Scan for the cell matching the given text and deliver its [x, y] coordinate at center. 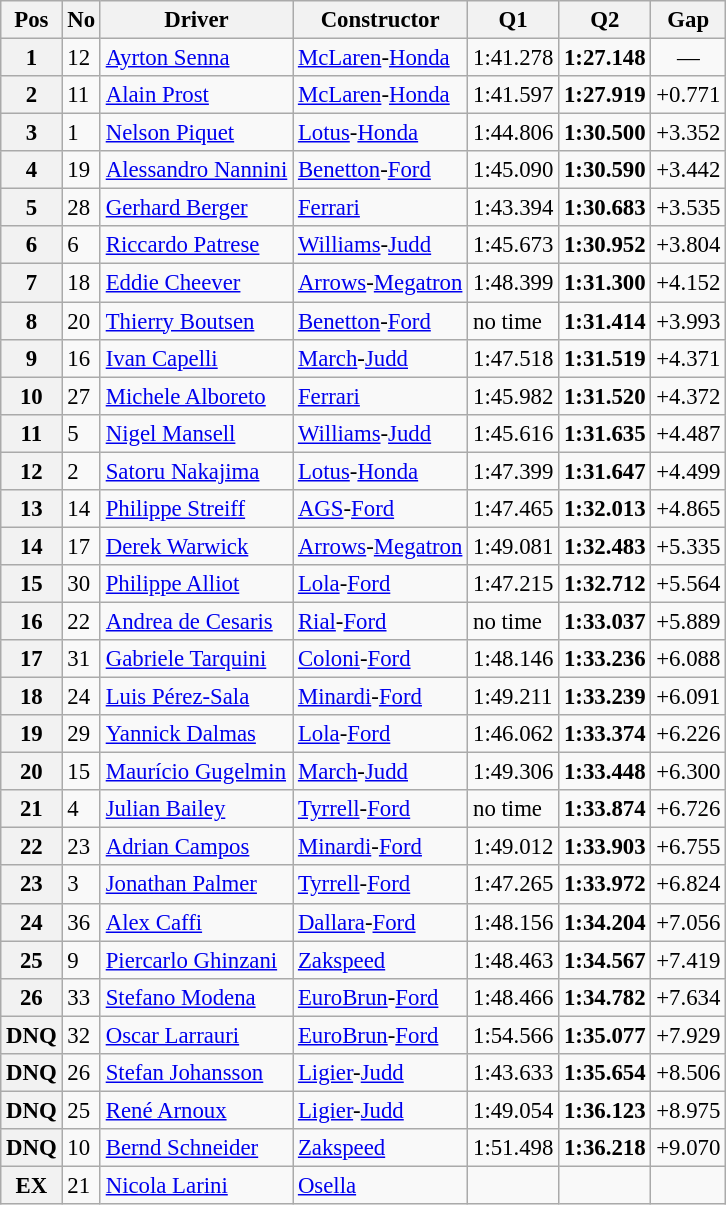
1:30.683 [605, 208]
Piercarlo Ghinzani [196, 960]
+3.804 [688, 245]
+7.056 [688, 922]
1:47.465 [514, 509]
+6.726 [688, 809]
1:31.414 [605, 321]
Stefan Johansson [196, 1073]
Alain Prost [196, 95]
29 [81, 734]
+5.335 [688, 546]
8 [32, 321]
33 [81, 997]
+6.088 [688, 659]
+3.535 [688, 208]
Bernd Schneider [196, 1148]
+7.634 [688, 997]
1:45.982 [514, 396]
+8.975 [688, 1110]
No [81, 20]
Luis Pérez-Sala [196, 697]
1:33.374 [605, 734]
Rial-Ford [380, 621]
+5.889 [688, 621]
1:30.952 [605, 245]
1:35.077 [605, 1035]
+5.564 [688, 584]
30 [81, 584]
Coloni-Ford [380, 659]
+6.300 [688, 772]
+8.506 [688, 1073]
Stefano Modena [196, 997]
+4.499 [688, 471]
1:32.013 [605, 509]
Gabriele Tarquini [196, 659]
1:32.483 [605, 546]
Ivan Capelli [196, 358]
Philippe Streiff [196, 509]
Jonathan Palmer [196, 885]
Maurício Gugelmin [196, 772]
Yannick Dalmas [196, 734]
1:31.647 [605, 471]
+4.865 [688, 509]
Nicola Larini [196, 1185]
1:31.635 [605, 433]
1:47.399 [514, 471]
Q2 [605, 20]
1:32.712 [605, 584]
Alex Caffi [196, 922]
+4.371 [688, 358]
Nelson Piquet [196, 133]
+3.442 [688, 170]
Driver [196, 20]
1:33.874 [605, 809]
1:31.519 [605, 358]
Nigel Mansell [196, 433]
+6.091 [688, 697]
Thierry Boutsen [196, 321]
Andrea de Cesaris [196, 621]
+0.771 [688, 95]
1:36.218 [605, 1148]
Gerhard Berger [196, 208]
1:34.782 [605, 997]
Oscar Larrauri [196, 1035]
René Arnoux [196, 1110]
32 [81, 1035]
Gap [688, 20]
Adrian Campos [196, 847]
36 [81, 922]
1:45.090 [514, 170]
13 [32, 509]
1:30.500 [605, 133]
1:45.616 [514, 433]
+3.993 [688, 321]
1:46.062 [514, 734]
+4.487 [688, 433]
1:49.012 [514, 847]
1:54.566 [514, 1035]
1:43.633 [514, 1073]
1:49.054 [514, 1110]
AGS-Ford [380, 509]
1:47.265 [514, 885]
1:43.394 [514, 208]
1:48.466 [514, 997]
1:33.239 [605, 697]
1:51.498 [514, 1148]
1:33.972 [605, 885]
1:45.673 [514, 245]
1:30.590 [605, 170]
1:48.463 [514, 960]
Derek Warwick [196, 546]
Constructor [380, 20]
+9.070 [688, 1148]
1:49.211 [514, 697]
1:31.300 [605, 283]
1:41.278 [514, 58]
Osella [380, 1185]
1:44.806 [514, 133]
1:49.306 [514, 772]
1:41.597 [514, 95]
Q1 [514, 20]
1:47.215 [514, 584]
Eddie Cheever [196, 283]
28 [81, 208]
1:33.903 [605, 847]
Michele Alboreto [196, 396]
+7.929 [688, 1035]
Philippe Alliot [196, 584]
1:48.146 [514, 659]
31 [81, 659]
1:27.919 [605, 95]
1:34.567 [605, 960]
+4.372 [688, 396]
Julian Bailey [196, 809]
+4.152 [688, 283]
1:33.236 [605, 659]
EX [32, 1185]
1:36.123 [605, 1110]
— [688, 58]
Pos [32, 20]
Satoru Nakajima [196, 471]
1:34.204 [605, 922]
Ayrton Senna [196, 58]
+3.352 [688, 133]
+6.824 [688, 885]
1:35.654 [605, 1073]
+6.226 [688, 734]
+6.755 [688, 847]
1:33.448 [605, 772]
1:47.518 [514, 358]
1:31.520 [605, 396]
1:33.037 [605, 621]
1:49.081 [514, 546]
1:48.399 [514, 283]
27 [81, 396]
1:48.156 [514, 922]
7 [32, 283]
Riccardo Patrese [196, 245]
Dallara-Ford [380, 922]
Alessandro Nannini [196, 170]
1:27.148 [605, 58]
+7.419 [688, 960]
